Search for the cell housing the specified text and yield its (x, y) center coordinate. 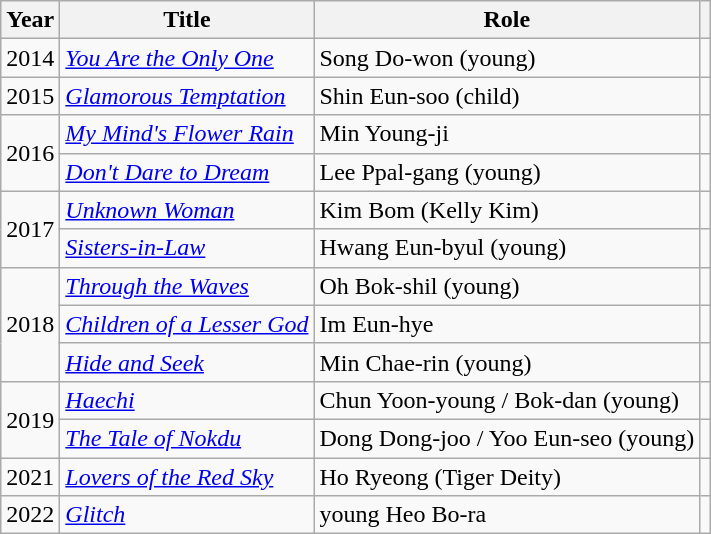
2018 (30, 324)
Dong Dong-joo / Yoo Eun-seo (young) (507, 438)
Don't Dare to Dream (187, 172)
Shin Eun-soo (child) (507, 96)
Min Chae-rin (young) (507, 362)
young Heo Bo-ra (507, 515)
Kim Bom (Kelly Kim) (507, 210)
Glamorous Temptation (187, 96)
Role (507, 20)
Sisters-in-Law (187, 248)
Children of a Lesser God (187, 324)
Hide and Seek (187, 362)
Song Do-won (young) (507, 58)
2015 (30, 96)
Year (30, 20)
Title (187, 20)
2016 (30, 153)
Haechi (187, 400)
Glitch (187, 515)
The Tale of Nokdu (187, 438)
Ho Ryeong (Tiger Deity) (507, 477)
Lee Ppal-gang (young) (507, 172)
2021 (30, 477)
Lovers of the Red Sky (187, 477)
Through the Waves (187, 286)
Hwang Eun-byul (young) (507, 248)
Oh Bok-shil (young) (507, 286)
Chun Yoon-young / Bok-dan (young) (507, 400)
You Are the Only One (187, 58)
Min Young-ji (507, 134)
2022 (30, 515)
2017 (30, 229)
2014 (30, 58)
My Mind's Flower Rain (187, 134)
Unknown Woman (187, 210)
Im Eun-hye (507, 324)
2019 (30, 419)
